Return (x, y) of the center of cell containing provided text 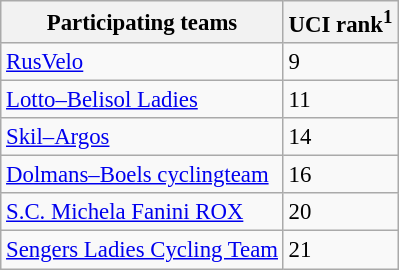
RusVelo (142, 62)
Dolmans–Boels cyclingteam (142, 175)
Sengers Ladies Cycling Team (142, 250)
16 (340, 175)
Lotto–Belisol Ladies (142, 100)
11 (340, 100)
20 (340, 213)
Skil–Argos (142, 137)
UCI rank1 (340, 22)
S.C. Michela Fanini ROX (142, 213)
21 (340, 250)
9 (340, 62)
14 (340, 137)
Participating teams (142, 22)
